Detect which cell encompasses the target text, then output its (X, Y) center coordinate. 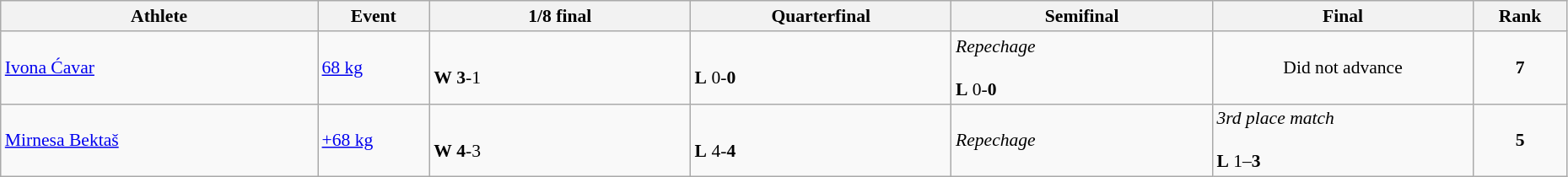
3rd place matchL 1–3 (1343, 140)
Semifinal (1081, 16)
Event (373, 16)
Repechage (1081, 140)
68 kg (373, 67)
Final (1343, 16)
Mirnesa Bektaš (159, 140)
L 4-4 (822, 140)
RepechageL 0-0 (1081, 67)
Athlete (159, 16)
7 (1520, 67)
1/8 final (560, 16)
W 3-1 (560, 67)
Ivona Ćavar (159, 67)
Did not advance (1343, 67)
5 (1520, 140)
Quarterfinal (822, 16)
Rank (1520, 16)
L 0-0 (822, 67)
W 4-3 (560, 140)
+68 kg (373, 140)
